Return [X, Y] of the center of cell containing provided text 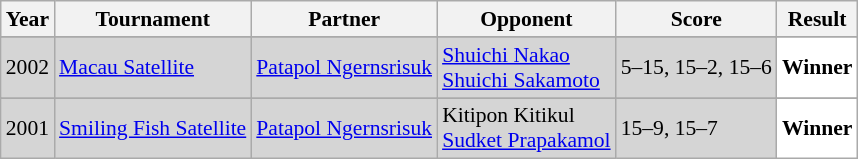
2002 [28, 68]
Opponent [526, 19]
Smiling Fish Satellite [152, 128]
Macau Satellite [152, 68]
Shuichi Nakao Shuichi Sakamoto [526, 68]
Result [818, 19]
Score [696, 19]
15–9, 15–7 [696, 128]
5–15, 15–2, 15–6 [696, 68]
2001 [28, 128]
Kitipon Kitikul Sudket Prapakamol [526, 128]
Tournament [152, 19]
Partner [344, 19]
Year [28, 19]
